Return (x, y) of the center of cell containing provided text 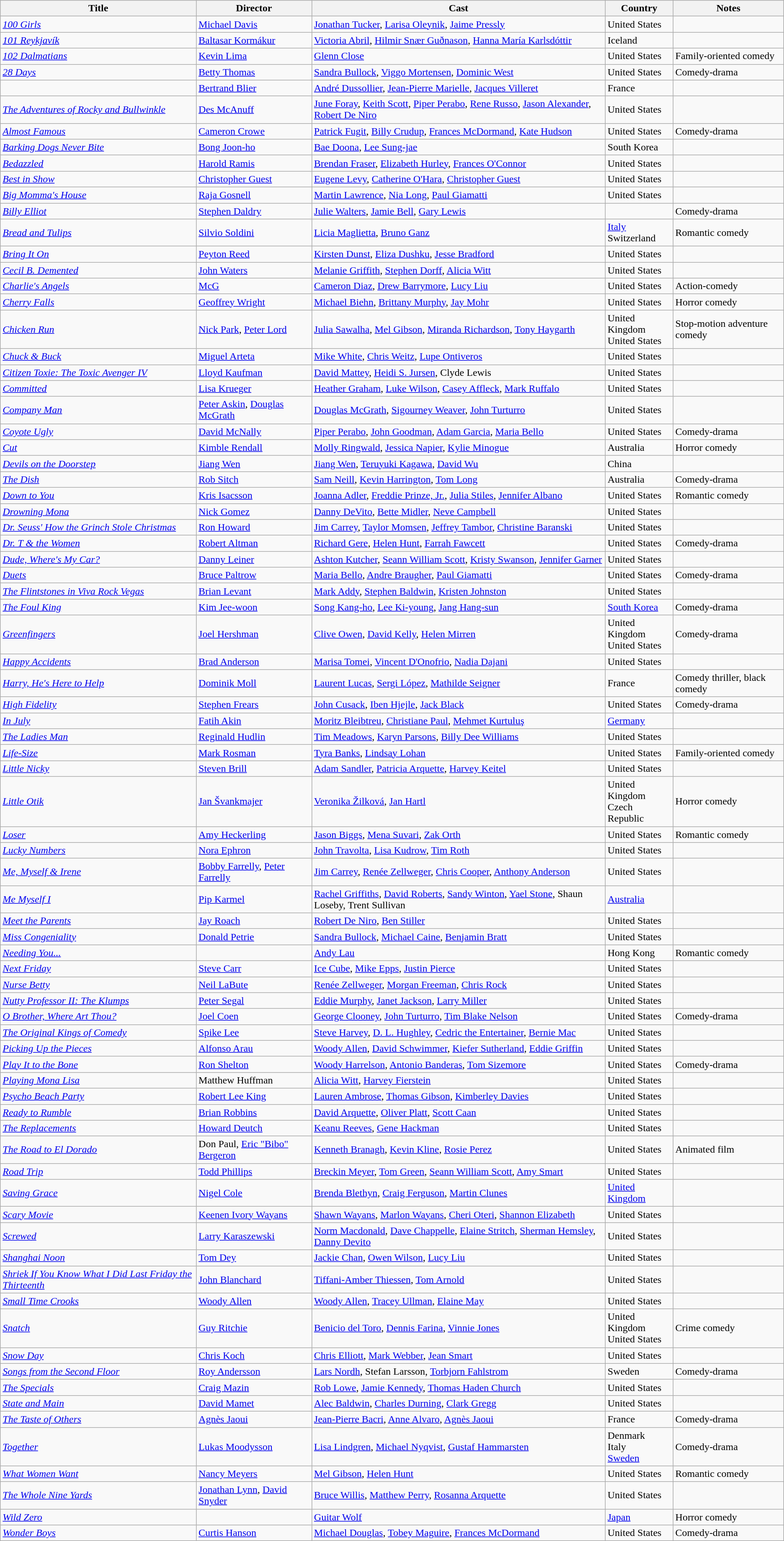
Playing Mona Lisa (98, 1080)
Bruce Paltrow (254, 575)
Action-comedy (728, 286)
Meet the Parents (98, 921)
Mark Rosman (254, 752)
Brad Anderson (254, 662)
Richard Gere, Helen Hunt, Farrah Fawcett (458, 543)
Roy Andersson (254, 1371)
Silvio Soldini (254, 233)
The Dish (98, 479)
John Cusack, Iben Hjejle, Jack Black (458, 705)
Shriek If You Know What I Did Last Friday the Thirteenth (98, 1280)
Todd Phillips (254, 1171)
Geoffrey Wright (254, 302)
Nutty Professor II: The Klumps (98, 1001)
Matthew Huffman (254, 1080)
Bruce Willis, Matthew Perry, Rosanna Arquette (458, 1496)
Lloyd Kaufman (254, 372)
Ron Shelton (254, 1064)
Kris Isacsson (254, 495)
Sam Neill, Kevin Harrington, Tom Long (458, 479)
Kimble Rendall (254, 447)
Fatih Akin (254, 721)
Jason Biggs, Mena Suvari, Zak Orth (458, 834)
The Original Kings of Comedy (98, 1032)
Screwed (98, 1236)
Bae Doona, Lee Sung-jae (458, 147)
Benicio del Toro, Dennis Farina, Vinnie Jones (458, 1328)
Breckin Meyer, Tom Green, Seann William Scott, Amy Smart (458, 1171)
Citizen Toxie: The Toxic Avenger IV (98, 372)
Christopher Guest (254, 179)
Woody Harrelson, Antonio Banderas, Tom Sizemore (458, 1064)
Clive Owen, David Kelly, Helen Mirren (458, 634)
United Kingdom (639, 1193)
David Mamet (254, 1403)
The Flintstones in Viva Rock Vegas (98, 591)
Steve Harvey, D. L. Hughley, Cedric the Entertainer, Bernie Mac (458, 1032)
Howard Deutch (254, 1128)
Peter Segal (254, 1001)
Bong Joon-ho (254, 147)
Wild Zero (98, 1517)
Rob Sitch (254, 479)
Ashton Kutcher, Seann William Scott, Kristy Swanson, Jennifer Garner (458, 559)
Almost Famous (98, 131)
Nurse Betty (98, 985)
Ice Cube, Mike Epps, Justin Pierce (458, 969)
Shanghai Noon (98, 1258)
Melanie Griffith, Stephen Dorff, Alicia Witt (458, 270)
Eddie Murphy, Janet Jackson, Larry Miller (458, 1001)
Steve Carr (254, 969)
The Replacements (98, 1128)
Kim Jee-woon (254, 607)
The Taste of Others (98, 1419)
Small Time Crooks (98, 1301)
Sweden (639, 1371)
Nancy Meyers (254, 1474)
Michael Douglas, Tobey Maguire, Frances McDormand (458, 1533)
Bobby Farrelly, Peter Farrelly (254, 872)
Raja Gosnell (254, 195)
Harold Ramis (254, 163)
Coyote Ugly (98, 432)
Tiffani-Amber Thiessen, Tom Arnold (458, 1280)
Cherry Falls (98, 302)
Songs from the Second Floor (98, 1371)
Danny DeVito, Bette Midler, Neve Campbell (458, 512)
Brendan Fraser, Elizabeth Hurley, Frances O'Connor (458, 163)
Martin Lawrence, Nia Long, Paul Giamatti (458, 195)
Pip Karmel (254, 899)
Sandra Bullock, Michael Caine, Benjamin Bratt (458, 937)
Committed (98, 388)
Chris Koch (254, 1355)
Heather Graham, Luke Wilson, Casey Affleck, Mark Ruffalo (458, 388)
Des McAnuff (254, 110)
Michael Biehn, Brittany Murphy, Jay Mohr (458, 302)
Japan (639, 1517)
Patrick Fugit, Billy Crudup, Frances McDormand, Kate Hudson (458, 131)
Joanna Adler, Freddie Prinze, Jr., Julia Stiles, Jennifer Albano (458, 495)
Scary Movie (98, 1215)
Alec Baldwin, Charles Durning, Clark Gregg (458, 1403)
Cut (98, 447)
101 Reykjavík (98, 40)
Ready to Rumble (98, 1112)
Woody Allen, David Schwimmer, Kiefer Sutherland, Eddie Griffin (458, 1048)
Julie Walters, Jamie Bell, Gary Lewis (458, 211)
Hong Kong (639, 953)
Saving Grace (98, 1193)
Victoria Abril, Hilmir Snær Guðnason, Hanna María Karlsdóttir (458, 40)
DenmarkItalySweden (639, 1446)
Ron Howard (254, 527)
The Ladies Man (98, 737)
Eugene Levy, Catherine O'Hara, Christopher Guest (458, 179)
Dude, Where's My Car? (98, 559)
Robert Altman (254, 543)
Miguel Arteta (254, 357)
The Road to El Dorado (98, 1150)
Dominik Moll (254, 683)
Jim Carrey, Taylor Momsen, Jeffrey Tambor, Christine Baranski (458, 527)
Wonder Boys (98, 1533)
Mike White, Chris Weitz, Lupe Ontiveros (458, 357)
Duets (98, 575)
June Foray, Keith Scott, Piper Perabo, Rene Russo, Jason Alexander, Robert De Niro (458, 110)
Kevin Lima (254, 56)
Cameron Diaz, Drew Barrymore, Lucy Liu (458, 286)
Robert Lee King (254, 1096)
Laurent Lucas, Sergi López, Mathilde Seigner (458, 683)
Little Nicky (98, 768)
Tim Meadows, Karyn Parsons, Billy Dee Williams (458, 737)
Play It to the Bone (98, 1064)
Peter Askin, Douglas McGrath (254, 410)
Betty Thomas (254, 72)
Road Trip (98, 1171)
John Blanchard (254, 1280)
Keenen Ivory Wayans (254, 1215)
Danny Leiner (254, 559)
Dr. Seuss' How the Grinch Stole Christmas (98, 527)
United KingdomCzech Republic (639, 801)
Country (639, 8)
Jonathan Tucker, Larisa Oleynik, Jaime Pressly (458, 24)
Billy Elliot (98, 211)
Lisa Lindgren, Michael Nyqvist, Gustaf Hammarsten (458, 1446)
100 Girls (98, 24)
Alfonso Arau (254, 1048)
Bring It On (98, 254)
O Brother, Where Art Thou? (98, 1016)
Jonathan Lynn, David Snyder (254, 1496)
Lucky Numbers (98, 851)
Larry Karaszewski (254, 1236)
Lars Nordh, Stefan Larsson, Torbjorn Fahlstrom (458, 1371)
Chuck & Buck (98, 357)
Alicia Witt, Harvey Fierstein (458, 1080)
Michael Davis (254, 24)
Mark Addy, Stephen Baldwin, Kristen Johnston (458, 591)
Curtis Hanson (254, 1533)
Little Otik (98, 801)
Loser (98, 834)
Joel Coen (254, 1016)
Nick Park, Peter Lord (254, 329)
Cast (458, 8)
Licia Maglietta, Bruno Ganz (458, 233)
Jim Carrey, Renée Zellweger, Chris Cooper, Anthony Anderson (458, 872)
David Mattey, Heidi S. Jursen, Clyde Lewis (458, 372)
Title (98, 8)
In July (98, 721)
John Travolta, Lisa Kudrow, Tim Roth (458, 851)
The Adventures of Rocky and Bullwinkle (98, 110)
Jackie Chan, Owen Wilson, Lucy Liu (458, 1258)
Best in Show (98, 179)
Devils on the Doorstep (98, 463)
Woody Allen, Tracey Ullman, Elaine May (458, 1301)
Brian Levant (254, 591)
Happy Accidents (98, 662)
28 Days (98, 72)
Lauren Ambrose, Thomas Gibson, Kimberley Davies (458, 1096)
Jean-Pierre Bacri, Anne Alvaro, Agnès Jaoui (458, 1419)
Bedazzled (98, 163)
Notes (728, 8)
Woody Allen (254, 1301)
China (639, 463)
Moritz Bleibtreu, Christiane Paul, Mehmet Kurtuluş (458, 721)
Jiang Wen, Teruyuki Kagawa, David Wu (458, 463)
Psycho Beach Party (98, 1096)
Snatch (98, 1328)
John Waters (254, 270)
Germany (639, 721)
Piper Perabo, John Goodman, Adam Garcia, Maria Bello (458, 432)
Cameron Crowe (254, 131)
The Specials (98, 1387)
Adam Sandler, Patricia Arquette, Harvey Keitel (458, 768)
Greenfingers (98, 634)
Craig Mazin (254, 1387)
Shawn Wayans, Marlon Wayans, Cheri Oteri, Shannon Elizabeth (458, 1215)
Miss Congeniality (98, 937)
Rob Lowe, Jamie Kennedy, Thomas Haden Church (458, 1387)
Rachel Griffiths, David Roberts, Sandy Winton, Yael Stone, Shaun Loseby, Trent Sullivan (458, 899)
Amy Heckerling (254, 834)
Snow Day (98, 1355)
The Foul King (98, 607)
George Clooney, John Turturro, Tim Blake Nelson (458, 1016)
Cecil B. Demented (98, 270)
Kirsten Dunst, Eliza Dushku, Jesse Bradford (458, 254)
Don Paul, Eric "Bibo" Bergeron (254, 1150)
David Arquette, Oliver Platt, Scott Caan (458, 1112)
Stephen Daldry (254, 211)
Director (254, 8)
Bread and Tulips (98, 233)
What Women Want (98, 1474)
Spike Lee (254, 1032)
Life-Size (98, 752)
Guitar Wolf (458, 1517)
Next Friday (98, 969)
Stephen Frears (254, 705)
102 Dalmatians (98, 56)
Steven Brill (254, 768)
Joel Hershman (254, 634)
Sandra Bullock, Viggo Mortensen, Dominic West (458, 72)
Barking Dogs Never Bite (98, 147)
Tom Dey (254, 1258)
Chris Elliott, Mark Webber, Jean Smart (458, 1355)
Neil LaBute (254, 985)
Mel Gibson, Helen Hunt (458, 1474)
Crime comedy (728, 1328)
Together (98, 1446)
Maria Bello, Andre Braugher, Paul Giamatti (458, 575)
Julia Sawalha, Mel Gibson, Miranda Richardson, Tony Haygarth (458, 329)
Renée Zellweger, Morgan Freeman, Chris Rock (458, 985)
Charlie's Angels (98, 286)
Douglas McGrath, Sigourney Weaver, John Turturro (458, 410)
Iceland (639, 40)
Stop-motion adventure comedy (728, 329)
Andy Lau (458, 953)
Chicken Run (98, 329)
Harry, He's Here to Help (98, 683)
Animated film (728, 1150)
Dr. T & the Women (98, 543)
Drowning Mona (98, 512)
Molly Ringwald, Jessica Napier, Kylie Minogue (458, 447)
Veronika Žilková, Jan Hartl (458, 801)
Brian Robbins (254, 1112)
Nora Ephron (254, 851)
Big Momma's House (98, 195)
Keanu Reeves, Gene Hackman (458, 1128)
Robert De Niro, Ben Stiller (458, 921)
Peyton Reed (254, 254)
Me, Myself & Irene (98, 872)
Jan Švankmajer (254, 801)
Donald Petrie (254, 937)
Needing You... (98, 953)
Company Man (98, 410)
ItalySwitzerland (639, 233)
Comedy thriller, black comedy (728, 683)
Nick Gomez (254, 512)
Baltasar Kormákur (254, 40)
McG (254, 286)
David McNally (254, 432)
High Fidelity (98, 705)
State and Main (98, 1403)
André Dussollier, Jean-Pierre Marielle, Jacques Villeret (458, 88)
Jay Roach (254, 921)
Song Kang-ho, Lee Ki-young, Jang Hang-sun (458, 607)
Guy Ritchie (254, 1328)
Brenda Blethyn, Craig Ferguson, Martin Clunes (458, 1193)
Kenneth Branagh, Kevin Kline, Rosie Perez (458, 1150)
Glenn Close (458, 56)
Jiang Wen (254, 463)
Bertrand Blier (254, 88)
Lisa Krueger (254, 388)
Lukas Moodysson (254, 1446)
Me Myself I (98, 899)
Nigel Cole (254, 1193)
Down to You (98, 495)
Norm Macdonald, Dave Chappelle, Elaine Stritch, Sherman Hemsley, Danny Devito (458, 1236)
Reginald Hudlin (254, 737)
Picking Up the Pieces (98, 1048)
Agnès Jaoui (254, 1419)
Tyra Banks, Lindsay Lohan (458, 752)
The Whole Nine Yards (98, 1496)
Marisa Tomei, Vincent D'Onofrio, Nadia Dajani (458, 662)
